Search for the cell housing the specified text and yield its (x, y) center coordinate. 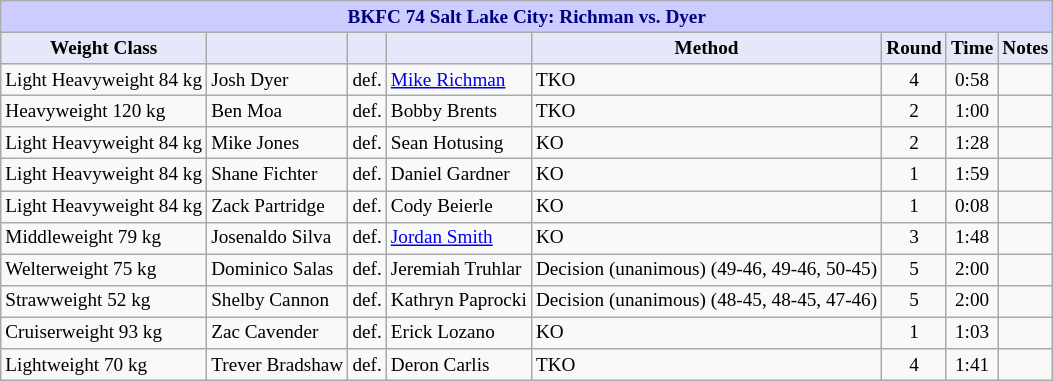
Jeremiah Truhlar (458, 270)
Middleweight 79 kg (104, 238)
1:00 (972, 111)
Cruiserweight 93 kg (104, 333)
Weight Class (104, 48)
Bobby Brents (458, 111)
Decision (unanimous) (48-45, 48-45, 47-46) (706, 301)
BKFC 74 Salt Lake City: Richman vs. Dyer (527, 17)
Dominico Salas (278, 270)
1:41 (972, 365)
Deron Carlis (458, 365)
Trever Bradshaw (278, 365)
1:28 (972, 143)
Decision (unanimous) (49-46, 49-46, 50-45) (706, 270)
Mike Jones (278, 143)
Lightweight 70 kg (104, 365)
Notes (1026, 48)
Ben Moa (278, 111)
1:59 (972, 175)
Jordan Smith (458, 238)
Erick Lozano (458, 333)
Round (914, 48)
Kathryn Paprocki (458, 301)
0:58 (972, 80)
Zack Partridge (278, 206)
Zac Cavender (278, 333)
Time (972, 48)
0:08 (972, 206)
Shelby Cannon (278, 301)
Daniel Gardner (458, 175)
Method (706, 48)
3 (914, 238)
1:48 (972, 238)
Cody Beierle (458, 206)
Shane Fichter (278, 175)
Welterweight 75 kg (104, 270)
Josenaldo Silva (278, 238)
1:03 (972, 333)
Strawweight 52 kg (104, 301)
Sean Hotusing (458, 143)
Josh Dyer (278, 80)
Mike Richman (458, 80)
Heavyweight 120 kg (104, 111)
